Search for the cell housing the specified text and yield its [X, Y] center coordinate. 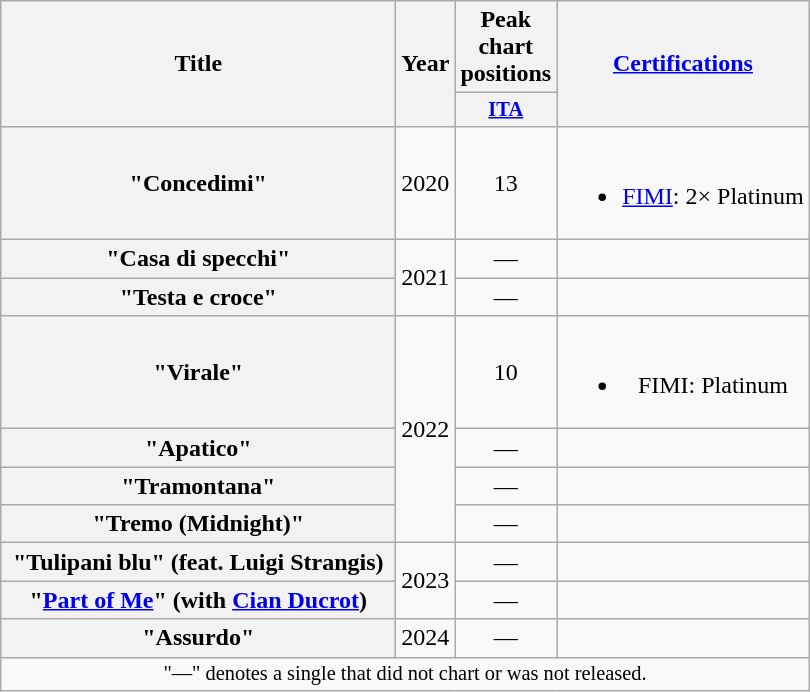
2020 [426, 182]
ITA [506, 110]
10 [506, 372]
2024 [426, 638]
"Tramontana" [198, 486]
2023 [426, 581]
Year [426, 64]
2021 [426, 278]
Title [198, 64]
13 [506, 182]
"Testa e croce" [198, 297]
"Tulipani blu" (feat. Luigi Strangis) [198, 562]
2022 [426, 430]
FIMI: Platinum [684, 372]
"Assurdo" [198, 638]
"Tremo (Midnight)" [198, 524]
"Apatico" [198, 448]
"Part of Me" (with Cian Ducrot) [198, 600]
FIMI: 2× Platinum [684, 182]
Peak chart positions [506, 47]
"Casa di specchi" [198, 259]
"—" denotes a single that did not chart or was not released. [405, 674]
"Concedimi" [198, 182]
Certifications [684, 64]
"Virale" [198, 372]
